Output the (X, Y) coordinate of the center of the cell containing the given text.  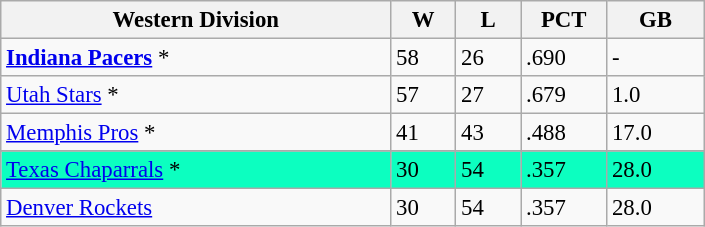
L (488, 20)
.690 (564, 58)
Utah Stars * (196, 95)
41 (424, 133)
Memphis Pros * (196, 133)
Texas Chaparrals * (196, 170)
17.0 (656, 133)
57 (424, 95)
Western Division (196, 20)
Denver Rockets (196, 208)
- (656, 58)
26 (488, 58)
W (424, 20)
Indiana Pacers * (196, 58)
PCT (564, 20)
58 (424, 58)
43 (488, 133)
.488 (564, 133)
GB (656, 20)
1.0 (656, 95)
27 (488, 95)
.679 (564, 95)
